For the text-containing cell, return its midpoint in (x, y) coordinate format. 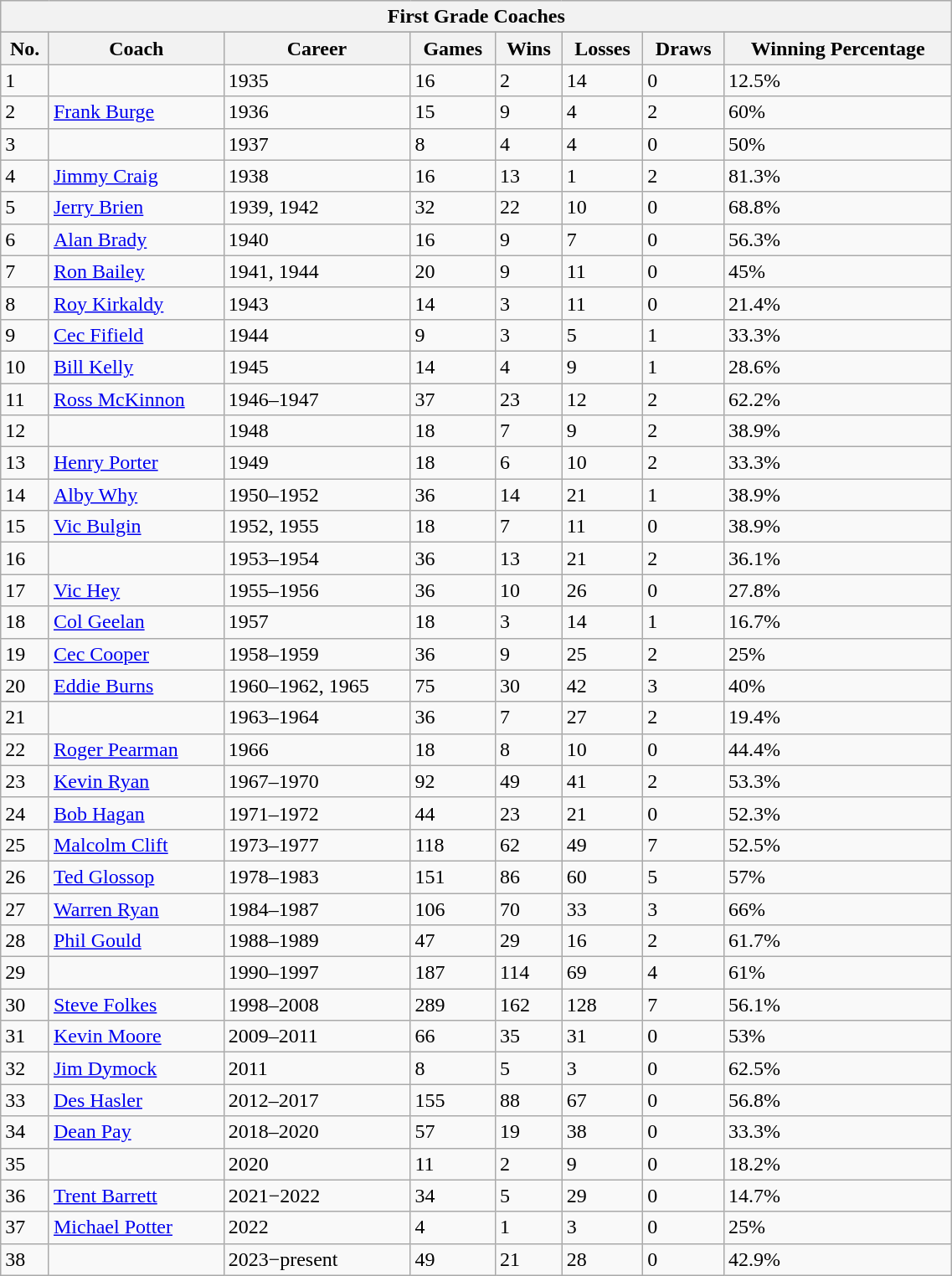
1953–1954 (316, 558)
Warren Ryan (136, 908)
Ted Glossop (136, 877)
1971–1972 (316, 813)
1984–1987 (316, 908)
1960–1962, 1965 (316, 686)
12.5% (838, 80)
19.4% (838, 718)
Coach (136, 49)
70 (529, 908)
42 (603, 686)
60 (603, 877)
Ross McKinnon (136, 399)
60% (838, 112)
Cec Fifield (136, 335)
62 (529, 845)
28.6% (838, 367)
Draws (683, 49)
Roger Pearman (136, 749)
Alan Brady (136, 239)
Kevin Ryan (136, 781)
187 (453, 973)
Wins (529, 49)
62.5% (838, 1068)
1955–1956 (316, 590)
1966 (316, 749)
Des Hasler (136, 1100)
Roy Kirkaldy (136, 303)
1944 (316, 335)
1945 (316, 367)
1998–2008 (316, 1005)
114 (529, 973)
106 (453, 908)
57 (453, 1132)
75 (453, 686)
66% (838, 908)
No. (25, 49)
1940 (316, 239)
Winning Percentage (838, 49)
61% (838, 973)
2009–2011 (316, 1037)
1946–1947 (316, 399)
151 (453, 877)
162 (529, 1005)
Jerry Brien (136, 208)
1943 (316, 303)
52.3% (838, 813)
44 (453, 813)
Cec Cooper (136, 654)
40% (838, 686)
1967–1970 (316, 781)
21.4% (838, 303)
2012–2017 (316, 1100)
18.2% (838, 1164)
47 (453, 941)
1978–1983 (316, 877)
1958–1959 (316, 654)
1941, 1944 (316, 271)
Phil Gould (136, 941)
1937 (316, 144)
56.3% (838, 239)
50% (838, 144)
61.7% (838, 941)
2021−2022 (316, 1196)
1950–1952 (316, 495)
Bill Kelly (136, 367)
1939, 1942 (316, 208)
Ron Bailey (136, 271)
92 (453, 781)
17 (25, 590)
155 (453, 1100)
Steve Folkes (136, 1005)
88 (529, 1100)
289 (453, 1005)
Frank Burge (136, 112)
57% (838, 877)
24 (25, 813)
14.7% (838, 1196)
Michael Potter (136, 1227)
1935 (316, 80)
1936 (316, 112)
1990–1997 (316, 973)
81.3% (838, 176)
2020 (316, 1164)
Malcolm Clift (136, 845)
Trent Barrett (136, 1196)
69 (603, 973)
86 (529, 877)
118 (453, 845)
2011 (316, 1068)
First Grade Coaches (476, 17)
Alby Why (136, 495)
27.8% (838, 590)
41 (603, 781)
Eddie Burns (136, 686)
36.1% (838, 558)
1957 (316, 622)
45% (838, 271)
Jimmy Craig (136, 176)
56.1% (838, 1005)
2022 (316, 1227)
66 (453, 1037)
53.3% (838, 781)
Col Geelan (136, 622)
2018–2020 (316, 1132)
53% (838, 1037)
1973–1977 (316, 845)
Games (453, 49)
Career (316, 49)
1949 (316, 463)
67 (603, 1100)
56.8% (838, 1100)
Kevin Moore (136, 1037)
Vic Bulgin (136, 527)
1963–1964 (316, 718)
Henry Porter (136, 463)
128 (603, 1005)
2023−present (316, 1259)
Vic Hey (136, 590)
16.7% (838, 622)
Jim Dymock (136, 1068)
62.2% (838, 399)
52.5% (838, 845)
1938 (316, 176)
Losses (603, 49)
42.9% (838, 1259)
Bob Hagan (136, 813)
1948 (316, 431)
1952, 1955 (316, 527)
1988–1989 (316, 941)
44.4% (838, 749)
Dean Pay (136, 1132)
68.8% (838, 208)
